Find where the given text appears and provide that cell's center as [x, y] coordinate. 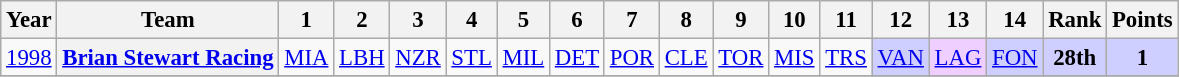
7 [632, 20]
Rank [1075, 20]
5 [523, 20]
DET [578, 58]
Team [168, 20]
NZR [418, 58]
12 [900, 20]
8 [686, 20]
FON [1015, 58]
LAG [958, 58]
Points [1142, 20]
3 [418, 20]
TOR [741, 58]
1998 [29, 58]
14 [1015, 20]
9 [741, 20]
4 [472, 20]
POR [632, 58]
STL [472, 58]
2 [362, 20]
VAN [900, 58]
Brian Stewart Racing [168, 58]
MIL [523, 58]
28th [1075, 58]
MIS [794, 58]
11 [846, 20]
TRS [846, 58]
13 [958, 20]
10 [794, 20]
CLE [686, 58]
MIA [306, 58]
LBH [362, 58]
6 [578, 20]
Year [29, 20]
